Extract the (x, y) coordinate from the center of the cell holding the provided text.  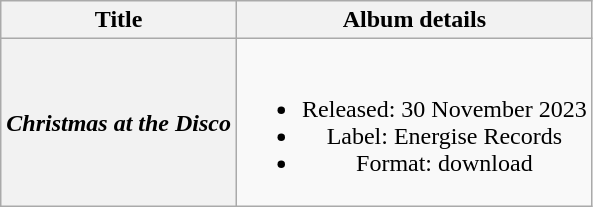
Released: 30 November 2023Label: Energise RecordsFormat: download (415, 122)
Album details (415, 20)
Title (119, 20)
Christmas at the Disco (119, 122)
